Provide the (X, Y) coordinate of the cell's center where the given text is located.  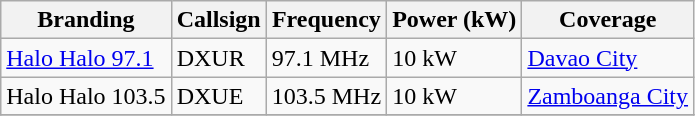
Halo Halo 97.1 (86, 58)
Frequency (326, 20)
Branding (86, 20)
97.1 MHz (326, 58)
103.5 MHz (326, 96)
Halo Halo 103.5 (86, 96)
Davao City (608, 58)
Zamboanga City (608, 96)
Callsign (218, 20)
DXUE (218, 96)
DXUR (218, 58)
Coverage (608, 20)
Power (kW) (454, 20)
